Search for the cell housing the specified text and yield its (x, y) center coordinate. 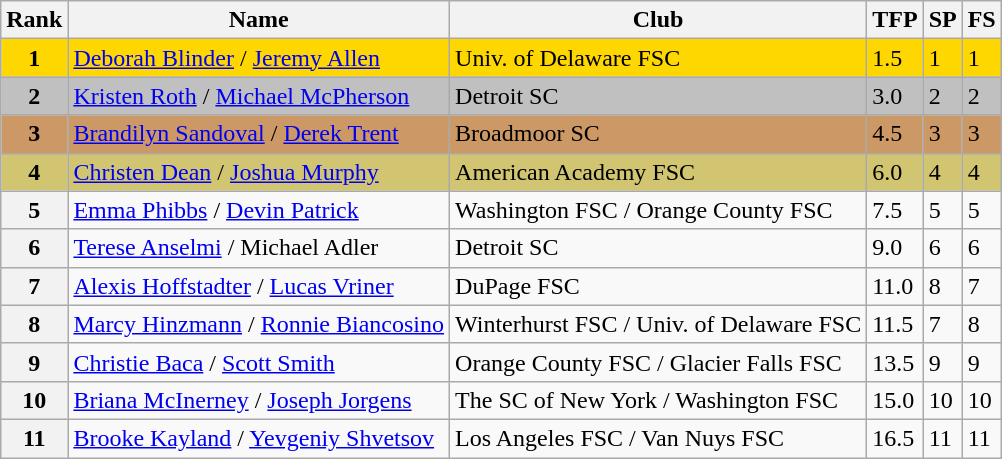
Univ. of Delaware FSC (658, 58)
Winterhurst FSC / Univ. of Delaware FSC (658, 324)
Deborah Blinder / Jeremy Allen (259, 58)
Broadmoor SC (658, 134)
4.5 (895, 134)
7.5 (895, 210)
3.0 (895, 96)
TFP (895, 20)
The SC of New York / Washington FSC (658, 400)
9.0 (895, 248)
Briana McInerney / Joseph Jorgens (259, 400)
Club (658, 20)
15.0 (895, 400)
13.5 (895, 362)
Terese Anselmi / Michael Adler (259, 248)
Brandilyn Sandoval / Derek Trent (259, 134)
FS (982, 20)
Kristen Roth / Michael McPherson (259, 96)
6.0 (895, 172)
Washington FSC / Orange County FSC (658, 210)
Name (259, 20)
Brooke Kayland / Yevgeniy Shvetsov (259, 438)
Alexis Hoffstadter / Lucas Vriner (259, 286)
Rank (34, 20)
11.5 (895, 324)
Orange County FSC / Glacier Falls FSC (658, 362)
SP (942, 20)
11.0 (895, 286)
Christie Baca / Scott Smith (259, 362)
16.5 (895, 438)
Emma Phibbs / Devin Patrick (259, 210)
Los Angeles FSC / Van Nuys FSC (658, 438)
DuPage FSC (658, 286)
1.5 (895, 58)
Christen Dean / Joshua Murphy (259, 172)
Marcy Hinzmann / Ronnie Biancosino (259, 324)
American Academy FSC (658, 172)
